Pinpoint the cell where the given text exists, returning its (X, Y) midpoint coordinate. 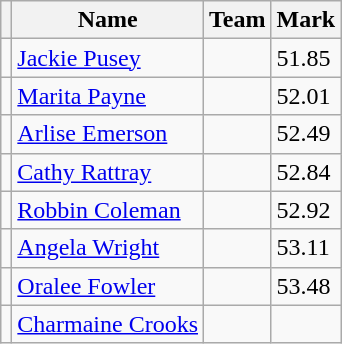
Team (238, 20)
Marita Payne (108, 96)
Mark (306, 20)
53.11 (306, 248)
Cathy Rattray (108, 172)
Robbin Coleman (108, 210)
52.84 (306, 172)
Charmaine Crooks (108, 324)
Angela Wright (108, 248)
52.92 (306, 210)
52.01 (306, 96)
53.48 (306, 286)
51.85 (306, 58)
Oralee Fowler (108, 286)
Name (108, 20)
Arlise Emerson (108, 134)
Jackie Pusey (108, 58)
52.49 (306, 134)
